Return the (X, Y) coordinate for the center point of the cell that contains the specified text.  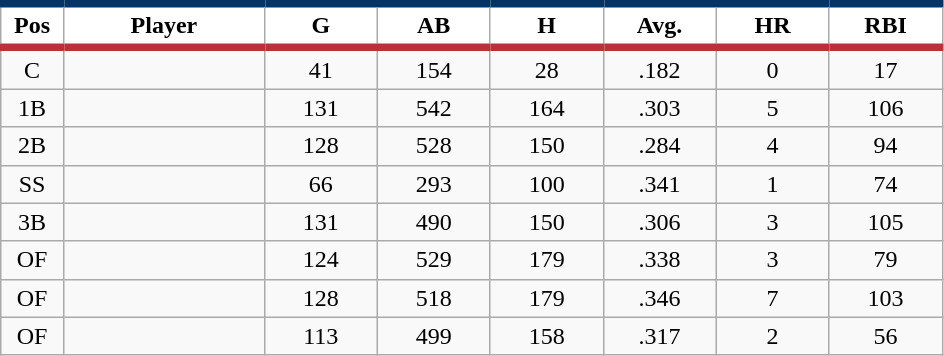
.341 (660, 184)
4 (772, 146)
79 (886, 260)
17 (886, 68)
7 (772, 298)
5 (772, 108)
74 (886, 184)
100 (546, 184)
.284 (660, 146)
113 (320, 336)
490 (434, 222)
AB (434, 26)
164 (546, 108)
.182 (660, 68)
1B (32, 108)
Pos (32, 26)
154 (434, 68)
41 (320, 68)
C (32, 68)
Player (164, 26)
103 (886, 298)
2 (772, 336)
.338 (660, 260)
Avg. (660, 26)
158 (546, 336)
56 (886, 336)
2B (32, 146)
RBI (886, 26)
.346 (660, 298)
542 (434, 108)
94 (886, 146)
G (320, 26)
66 (320, 184)
SS (32, 184)
H (546, 26)
499 (434, 336)
.306 (660, 222)
.303 (660, 108)
105 (886, 222)
HR (772, 26)
0 (772, 68)
528 (434, 146)
106 (886, 108)
1 (772, 184)
124 (320, 260)
28 (546, 68)
518 (434, 298)
529 (434, 260)
293 (434, 184)
.317 (660, 336)
3B (32, 222)
